Output the (x, y) coordinate of the center of the cell containing the given text.  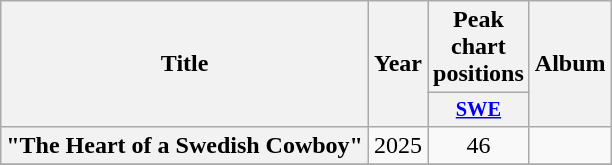
2025 (398, 145)
Peak chart positions (479, 47)
"The Heart of a Swedish Cowboy" (185, 145)
Album (570, 64)
SWE (479, 110)
46 (479, 145)
Title (185, 64)
Year (398, 64)
